Return the (x, y) coordinate for the center point of the cell that contains the specified text.  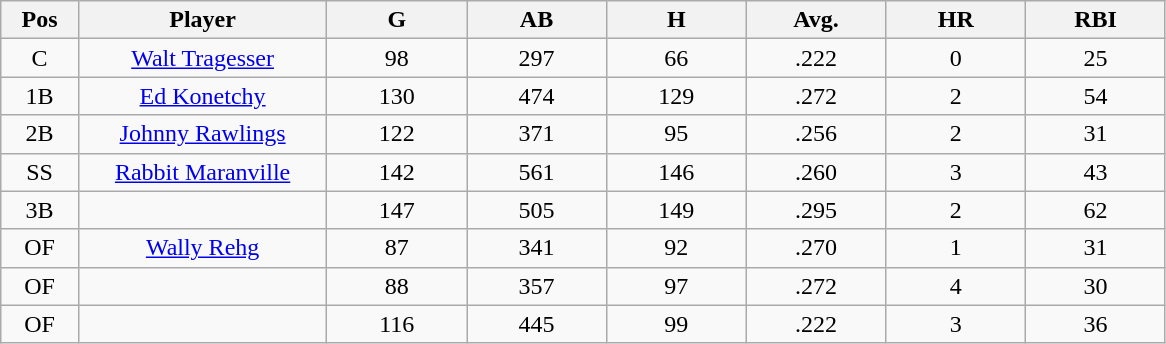
54 (1096, 96)
Johnny Rawlings (202, 134)
SS (40, 172)
43 (1096, 172)
357 (537, 286)
Walt Tragesser (202, 58)
297 (537, 58)
AB (537, 20)
25 (1096, 58)
341 (537, 248)
474 (537, 96)
RBI (1096, 20)
149 (676, 210)
.260 (816, 172)
Avg. (816, 20)
C (40, 58)
66 (676, 58)
445 (537, 324)
147 (397, 210)
.295 (816, 210)
0 (956, 58)
3B (40, 210)
G (397, 20)
95 (676, 134)
.270 (816, 248)
129 (676, 96)
130 (397, 96)
Rabbit Maranville (202, 172)
30 (1096, 286)
.256 (816, 134)
H (676, 20)
1 (956, 248)
36 (1096, 324)
99 (676, 324)
92 (676, 248)
142 (397, 172)
88 (397, 286)
Player (202, 20)
505 (537, 210)
Ed Konetchy (202, 96)
146 (676, 172)
4 (956, 286)
561 (537, 172)
HR (956, 20)
87 (397, 248)
2B (40, 134)
371 (537, 134)
122 (397, 134)
116 (397, 324)
Wally Rehg (202, 248)
62 (1096, 210)
1B (40, 96)
98 (397, 58)
97 (676, 286)
Pos (40, 20)
